Return [X, Y] of the center of cell containing provided text 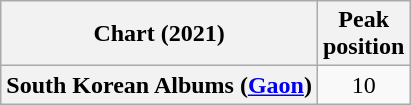
Peakposition [363, 34]
Chart (2021) [160, 34]
10 [363, 85]
South Korean Albums (Gaon) [160, 85]
